For the text-containing cell, return its midpoint in (X, Y) coordinate format. 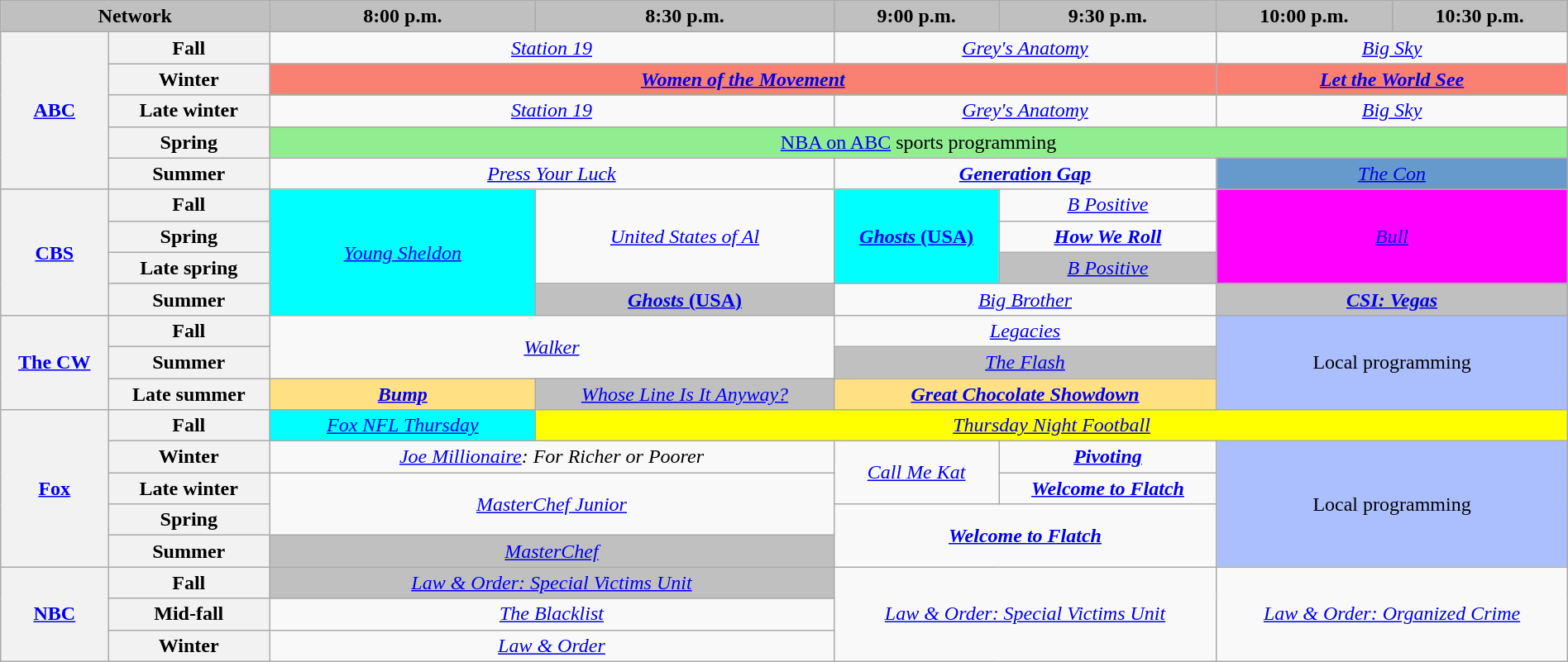
Press Your Luck (552, 174)
MasterChef Junior (552, 504)
Late spring (189, 268)
9:30 p.m. (1108, 17)
10:30 p.m. (1480, 17)
Bull (1392, 236)
The Flash (1025, 362)
Whose Line Is It Anyway? (685, 394)
Pivoting (1108, 457)
Let the World See (1392, 79)
The CW (55, 362)
8:00 p.m. (403, 17)
Generation Gap (1025, 174)
Women of the Movement (743, 79)
Late summer (189, 394)
United States of Al (685, 236)
NBA on ABC sports programming (918, 142)
9:00 p.m. (916, 17)
Young Sheldon (403, 252)
The Blacklist (552, 614)
NBC (55, 614)
Bump (403, 394)
Law & Order: Organized Crime (1392, 614)
Big Brother (1025, 299)
CSI: Vegas (1392, 299)
MasterChef (552, 551)
Fox NFL Thursday (403, 426)
How We Roll (1108, 236)
Legacies (1025, 331)
Mid-fall (189, 614)
Call Me Kat (916, 473)
CBS (55, 252)
8:30 p.m. (685, 17)
ABC (55, 111)
The Con (1392, 174)
Network (136, 17)
10:00 p.m. (1304, 17)
Joe Millionaire: For Richer or Poorer (552, 457)
Fox (55, 488)
Law & Order (552, 645)
Walker (552, 346)
Thursday Night Football (1052, 426)
Great Chocolate Showdown (1025, 394)
